Pinpoint the cell where the given text exists, returning its [x, y] midpoint coordinate. 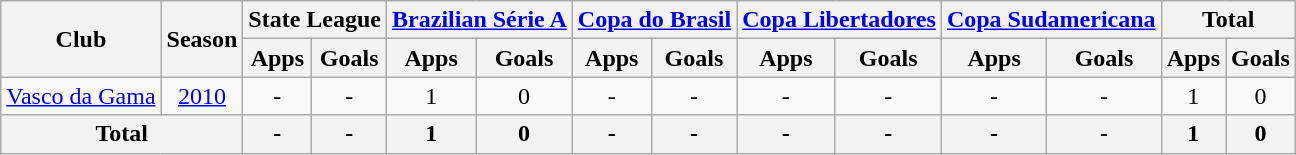
Brazilian Série A [480, 20]
2010 [202, 96]
Copa Sudamericana [1051, 20]
State League [315, 20]
Copa Libertadores [840, 20]
Copa do Brasil [654, 20]
Season [202, 39]
Vasco da Gama [81, 96]
Club [81, 39]
